Scan for the cell matching the given text and deliver its (x, y) coordinate at center. 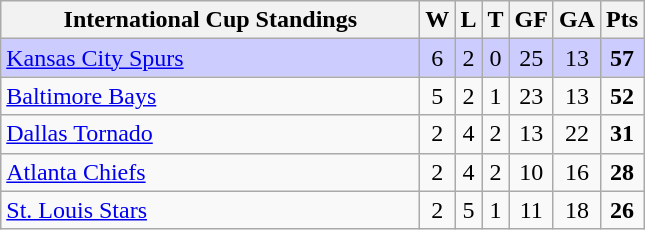
L (468, 20)
23 (531, 96)
10 (531, 172)
Kansas City Spurs (210, 58)
International Cup Standings (210, 20)
0 (496, 58)
18 (576, 210)
26 (622, 210)
25 (531, 58)
Dallas Tornado (210, 134)
GA (576, 20)
28 (622, 172)
57 (622, 58)
GF (531, 20)
Baltimore Bays (210, 96)
11 (531, 210)
6 (438, 58)
T (496, 20)
W (438, 20)
16 (576, 172)
St. Louis Stars (210, 210)
52 (622, 96)
Pts (622, 20)
31 (622, 134)
22 (576, 134)
Atlanta Chiefs (210, 172)
